From the cell containing the given text, extract its center point as (x, y) coordinate. 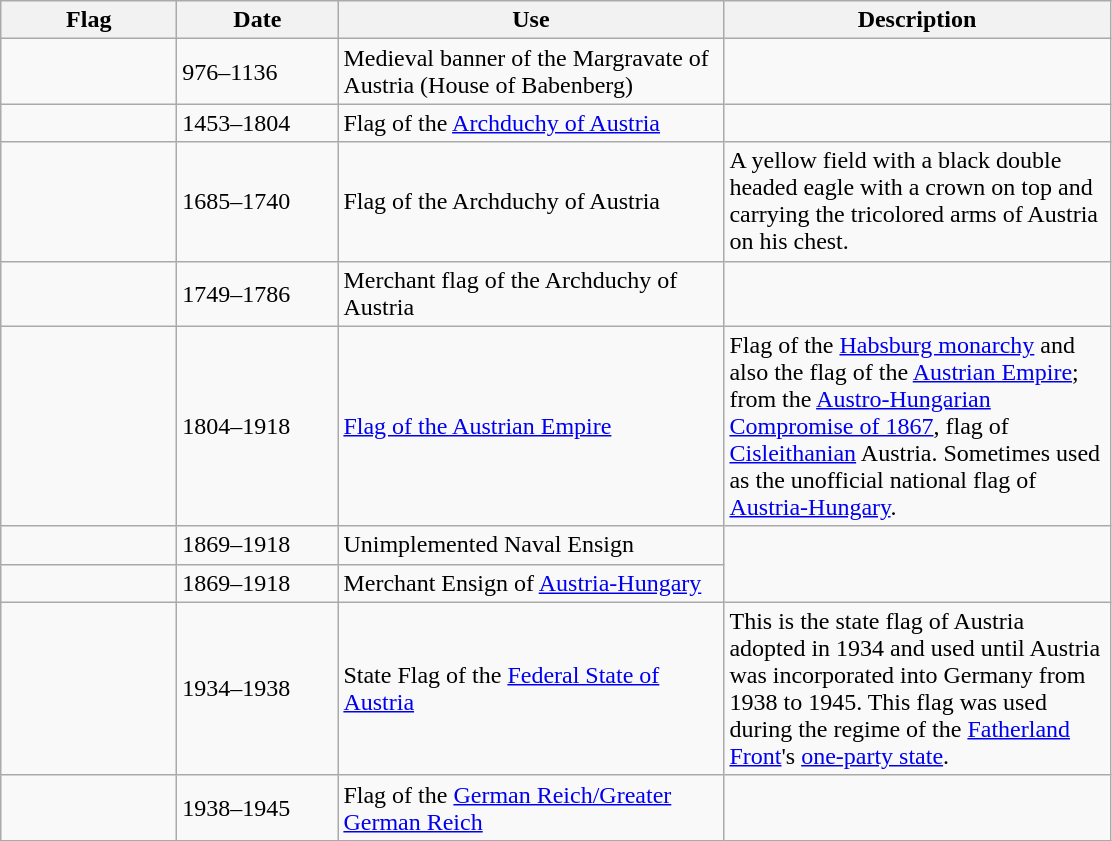
976–1136 (258, 72)
Description (917, 20)
1938–1945 (258, 808)
1934–1938 (258, 688)
Medieval banner of the Margravate of Austria (House of Babenberg) (531, 72)
Merchant Ensign of Austria-Hungary (531, 583)
Use (531, 20)
Merchant flag of the Archduchy of Austria (531, 294)
Flag (89, 20)
1685–1740 (258, 202)
1804–1918 (258, 426)
Flag of the German Reich/Greater German Reich (531, 808)
Unimplemented Naval Ensign (531, 545)
1453–1804 (258, 123)
State Flag of the Federal State of Austria (531, 688)
Flag of the Austrian Empire (531, 426)
1749–1786 (258, 294)
A yellow field with a black double headed eagle with a crown on top and carrying the tricolored arms of Austria on his chest. (917, 202)
Date (258, 20)
